Identify which cell holds the provided text, then report its [X, Y] central coordinate. 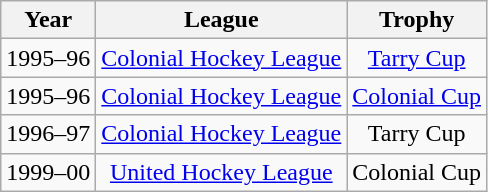
United Hockey League [222, 172]
Trophy [417, 20]
1996–97 [48, 134]
League [222, 20]
Year [48, 20]
1999–00 [48, 172]
